Return the [x, y] coordinate for the center point of the cell that contains the specified text.  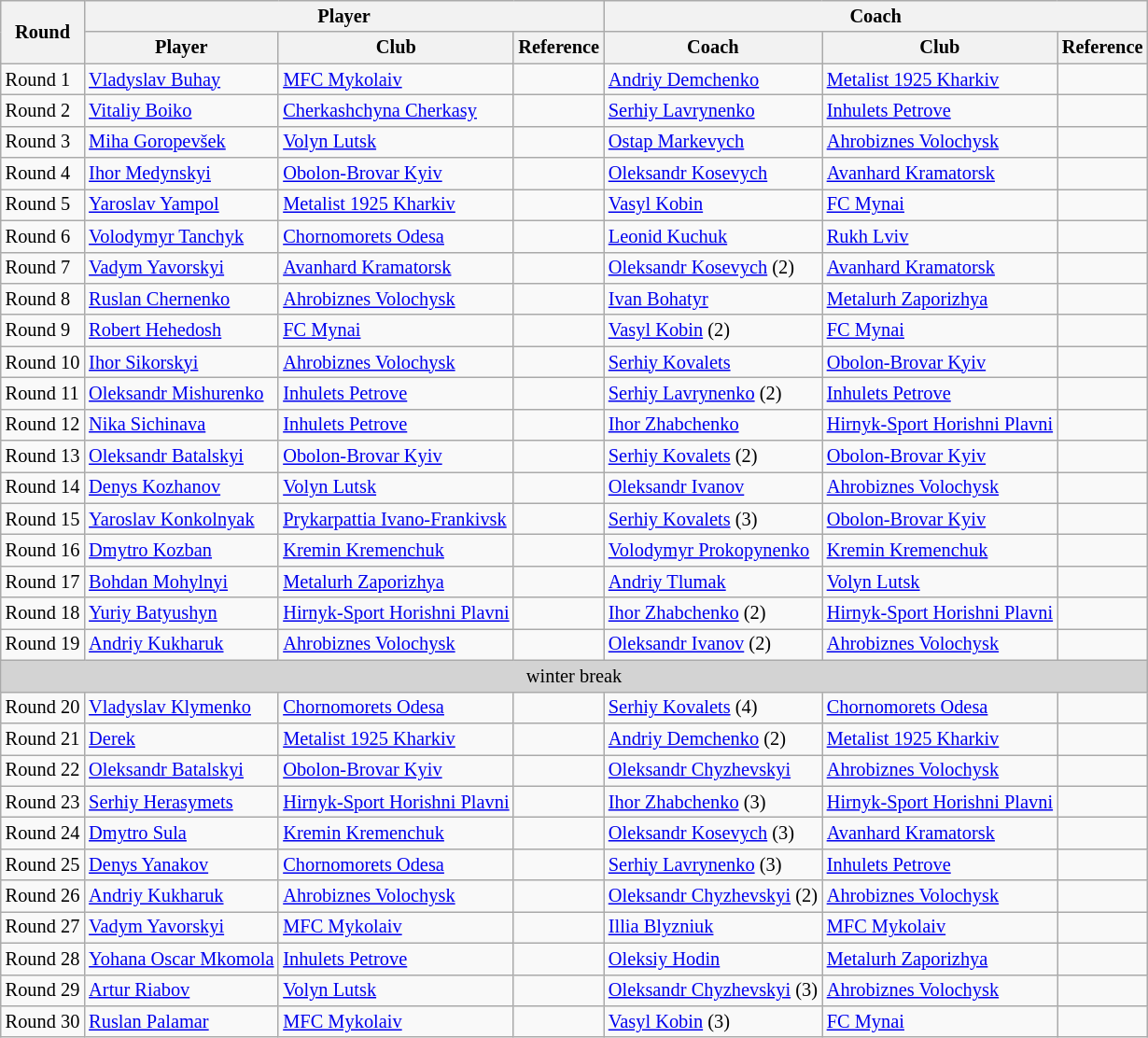
Oleksandr Chyzhevskyi (3) [713, 990]
Oleksandr Kosevych (2) [713, 268]
Oleksandr Kosevych [713, 174]
Denys Kozhanov [181, 487]
Serhiy Kovalets [713, 362]
Ihor Sikorskyi [181, 362]
Derek [181, 738]
Round 5 [43, 204]
Ruslan Palamar [181, 1021]
Oleksandr Chyzhevskyi [713, 770]
Volodymyr Prokopynenko [713, 550]
Round 23 [43, 802]
Round 19 [43, 644]
Vasyl Kobin [713, 204]
Round 7 [43, 268]
Round 14 [43, 487]
Serhiy Lavrynenko (3) [713, 864]
Oleksandr Chyzhevskyi (2) [713, 896]
Serhiy Kovalets (3) [713, 519]
Ivan Bohatyr [713, 299]
Vitaliy Boiko [181, 110]
Round 29 [43, 990]
Illia Blyzniuk [713, 927]
Volodymyr Tanchyk [181, 236]
Round 27 [43, 927]
Vladyslav Buhay [181, 79]
Leonid Kuchuk [713, 236]
Serhiy Kovalets (2) [713, 456]
Ihor Zhabchenko [713, 425]
Round 1 [43, 79]
Round 3 [43, 142]
Round 21 [43, 738]
Serhiy Lavrynenko (2) [713, 393]
Robert Hehedosh [181, 330]
Bohdan Mohylnyi [181, 582]
Round 24 [43, 833]
Round 13 [43, 456]
Vladyslav Klymenko [181, 708]
winter break [575, 676]
Ihor Zhabchenko (3) [713, 802]
Dmytro Kozban [181, 550]
Round 30 [43, 1021]
Dmytro Sula [181, 833]
Round 12 [43, 425]
Round [43, 32]
Oleksandr Ivanov (2) [713, 644]
Round 6 [43, 236]
Round 8 [43, 299]
Round 17 [43, 582]
Vasyl Kobin (3) [713, 1021]
Nika Sichinava [181, 425]
Round 16 [43, 550]
Round 10 [43, 362]
Round 25 [43, 864]
Round 18 [43, 613]
Yuriy Batyushyn [181, 613]
Round 28 [43, 959]
Denys Yanakov [181, 864]
Oleksiy Hodin [713, 959]
Oleksandr Mishurenko [181, 393]
Andriy Demchenko [713, 79]
Oleksandr Kosevych (3) [713, 833]
Cherkashchyna Cherkasy [396, 110]
Artur Riabov [181, 990]
Round 26 [43, 896]
Miha Goropevšek [181, 142]
Round 9 [43, 330]
Ostap Markevych [713, 142]
Yaroslav Yampol [181, 204]
Andriy Demchenko (2) [713, 738]
Round 11 [43, 393]
Yaroslav Konkolnyak [181, 519]
Ihor Medynskyi [181, 174]
Round 20 [43, 708]
Andriy Tlumak [713, 582]
Round 15 [43, 519]
Prykarpattia Ivano-Frankivsk [396, 519]
Serhiy Lavrynenko [713, 110]
Ruslan Chernenko [181, 299]
Round 2 [43, 110]
Serhiy Kovalets (4) [713, 708]
Ihor Zhabchenko (2) [713, 613]
Round 4 [43, 174]
Oleksandr Ivanov [713, 487]
Vasyl Kobin (2) [713, 330]
Yohana Oscar Mkomola [181, 959]
Rukh Lviv [940, 236]
Round 22 [43, 770]
Serhiy Herasymets [181, 802]
